Extract the (X, Y) coordinate from the center of the cell holding the provided text.  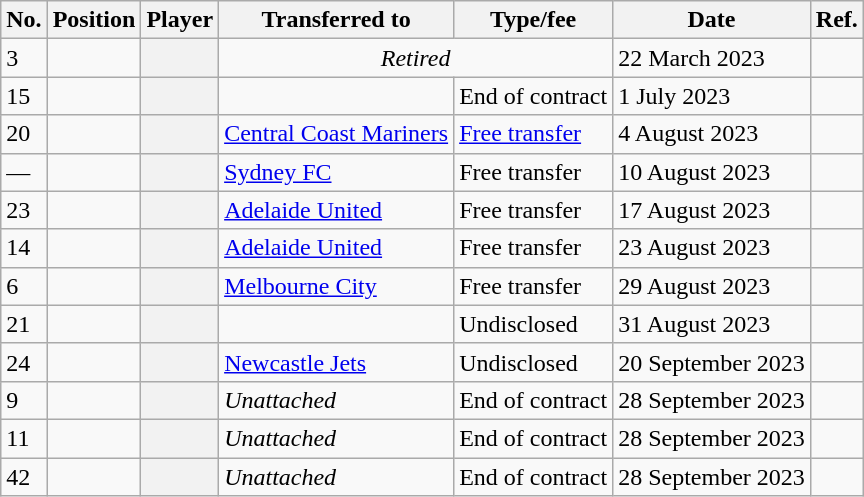
6 (24, 286)
Melbourne City (336, 286)
4 August 2023 (712, 134)
Player (180, 20)
Type/fee (534, 20)
22 March 2023 (712, 58)
21 (24, 324)
20 (24, 134)
9 (24, 400)
Date (712, 20)
10 August 2023 (712, 172)
— (24, 172)
Transferred to (336, 20)
42 (24, 477)
15 (24, 96)
Position (94, 20)
23 August 2023 (712, 248)
Newcastle Jets (336, 362)
17 August 2023 (712, 210)
11 (24, 438)
20 September 2023 (712, 362)
31 August 2023 (712, 324)
Retired (416, 58)
Sydney FC (336, 172)
23 (24, 210)
3 (24, 58)
14 (24, 248)
Ref. (836, 20)
1 July 2023 (712, 96)
No. (24, 20)
29 August 2023 (712, 286)
24 (24, 362)
Central Coast Mariners (336, 134)
